Return the [x, y] coordinate for the center point of the cell that contains the specified text.  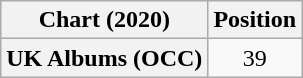
Chart (2020) [104, 20]
UK Albums (OCC) [104, 58]
Position [255, 20]
39 [255, 58]
